Search for the cell housing the specified text and yield its [X, Y] center coordinate. 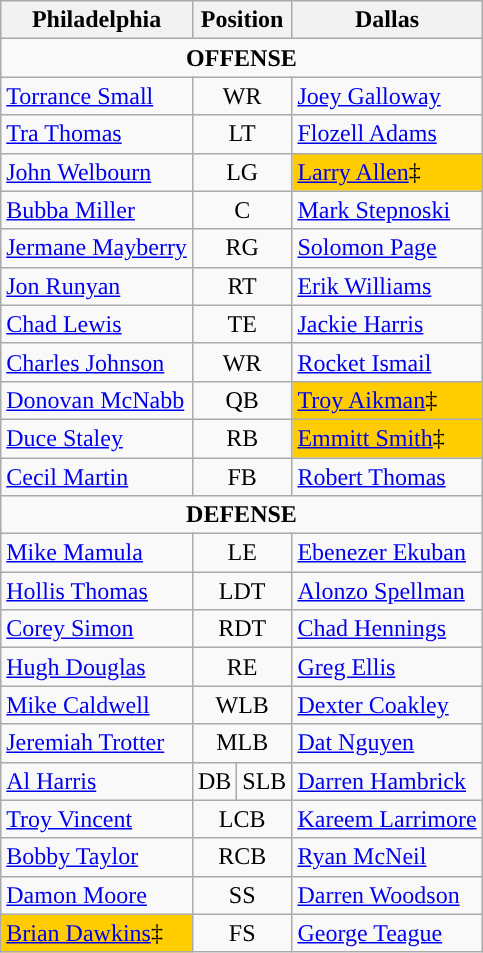
FS [242, 933]
Donovan McNabb [97, 400]
LG [242, 172]
LT [242, 134]
Chad Lewis [97, 324]
RB [242, 438]
Jackie Harris [387, 324]
LE [242, 553]
Joey Galloway [387, 96]
RT [242, 286]
RG [242, 248]
Corey Simon [97, 629]
RCB [242, 857]
John Welbourn [97, 172]
Mark Stepnoski [387, 210]
Ryan McNeil [387, 857]
Rocket Ismail [387, 362]
Tra Thomas [97, 134]
Mike Caldwell [97, 705]
C [242, 210]
Mike Mamula [97, 553]
Hollis Thomas [97, 591]
Hugh Douglas [97, 667]
Cecil Martin [97, 477]
Jon Runyan [97, 286]
Dallas [387, 20]
Chad Hennings [387, 629]
Solomon Page [387, 248]
DEFENSE [242, 515]
MLB [242, 743]
Al Harris [97, 781]
RE [242, 667]
QB [242, 400]
Bubba Miller [97, 210]
SS [242, 895]
SLB [264, 781]
Troy Vincent [97, 819]
Charles Johnson [97, 362]
Darren Hambrick [387, 781]
Erik Williams [387, 286]
Greg Ellis [387, 667]
Robert Thomas [387, 477]
Jeremiah Trotter [97, 743]
Larry Allen‡ [387, 172]
Duce Staley [97, 438]
LCB [242, 819]
Dexter Coakley [387, 705]
Position [242, 20]
LDT [242, 591]
Flozell Adams [387, 134]
Troy Aikman‡ [387, 400]
Ebenezer Ekuban [387, 553]
Alonzo Spellman [387, 591]
Darren Woodson [387, 895]
Dat Nguyen [387, 743]
Philadelphia [97, 20]
Damon Moore [97, 895]
Brian Dawkins‡ [97, 933]
George Teague [387, 933]
Jermane Mayberry [97, 248]
DB [214, 781]
Bobby Taylor [97, 857]
Torrance Small [97, 96]
TE [242, 324]
WLB [242, 705]
RDT [242, 629]
Kareem Larrimore [387, 819]
Emmitt Smith‡ [387, 438]
FB [242, 477]
OFFENSE [242, 58]
